Locate the cell with the specified text and output its [X, Y] center coordinate. 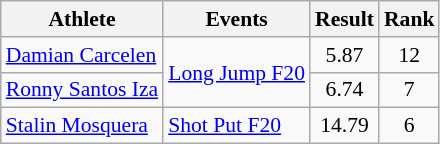
6 [410, 126]
Long Jump F20 [236, 72]
Rank [410, 19]
5.87 [344, 55]
Shot Put F20 [236, 126]
Stalin Mosquera [82, 126]
Ronny Santos Iza [82, 90]
Events [236, 19]
Damian Carcelen [82, 55]
Athlete [82, 19]
Result [344, 19]
12 [410, 55]
6.74 [344, 90]
14.79 [344, 126]
7 [410, 90]
